For the text-containing cell, return its midpoint in (x, y) coordinate format. 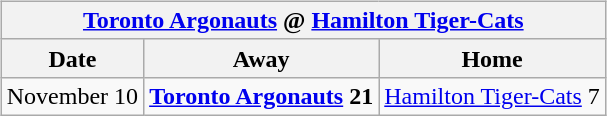
Home (492, 58)
Toronto Argonauts @ Hamilton Tiger-Cats (303, 20)
Date (72, 58)
Away (262, 58)
November 10 (72, 96)
Hamilton Tiger-Cats 7 (492, 96)
Toronto Argonauts 21 (262, 96)
